For the text-containing cell, return its midpoint in (X, Y) coordinate format. 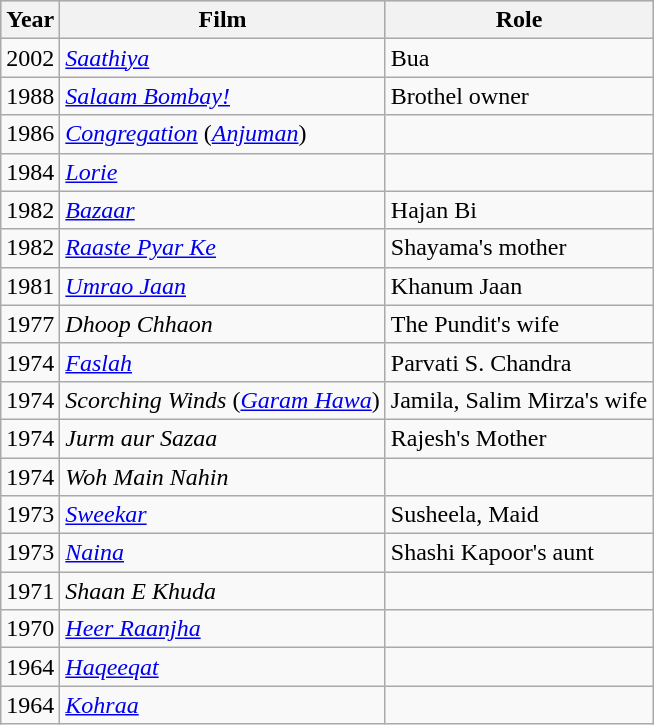
1970 (30, 629)
1986 (30, 134)
Heer Raanjha (223, 629)
1977 (30, 324)
1971 (30, 591)
Jurm aur Sazaa (223, 438)
1984 (30, 172)
Woh Main Nahin (223, 477)
Bua (518, 58)
Shayama's mother (518, 248)
Saathiya (223, 58)
Khanum Jaan (518, 286)
Rajesh's Mother (518, 438)
Bazaar (223, 210)
Dhoop Chhaon (223, 324)
Haqeeqat (223, 667)
Lorie (223, 172)
Salaam Bombay! (223, 96)
Hajan Bi (518, 210)
Jamila, Salim Mirza's wife (518, 400)
Shaan E Khuda (223, 591)
Brothel owner (518, 96)
Naina (223, 553)
Shashi Kapoor's aunt (518, 553)
Role (518, 20)
Parvati S. Chandra (518, 362)
Faslah (223, 362)
1988 (30, 96)
The Pundit's wife (518, 324)
Film (223, 20)
Umrao Jaan (223, 286)
Kohraa (223, 705)
Year (30, 20)
Congregation (Anjuman) (223, 134)
Raaste Pyar Ke (223, 248)
Scorching Winds (Garam Hawa) (223, 400)
1981 (30, 286)
2002 (30, 58)
Sweekar (223, 515)
Susheela, Maid (518, 515)
